Determine the [X, Y] coordinate at the center of the cell enclosing the given text.  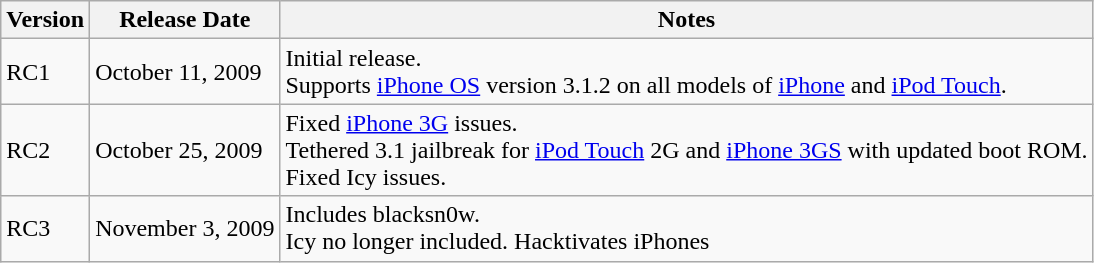
RC3 [46, 228]
October 11, 2009 [185, 72]
November 3, 2009 [185, 228]
October 25, 2009 [185, 150]
Initial release.Supports iPhone OS version 3.1.2 on all models of iPhone and iPod Touch. [686, 72]
Fixed iPhone 3G issues.Tethered 3.1 jailbreak for iPod Touch 2G and iPhone 3GS with updated boot ROM.Fixed Icy issues. [686, 150]
RC2 [46, 150]
Notes [686, 20]
Version [46, 20]
RC1 [46, 72]
Release Date [185, 20]
Includes blacksn0w.Icy no longer included. Hacktivates iPhones [686, 228]
